Scan for the cell matching the given text and deliver its [X, Y] coordinate at center. 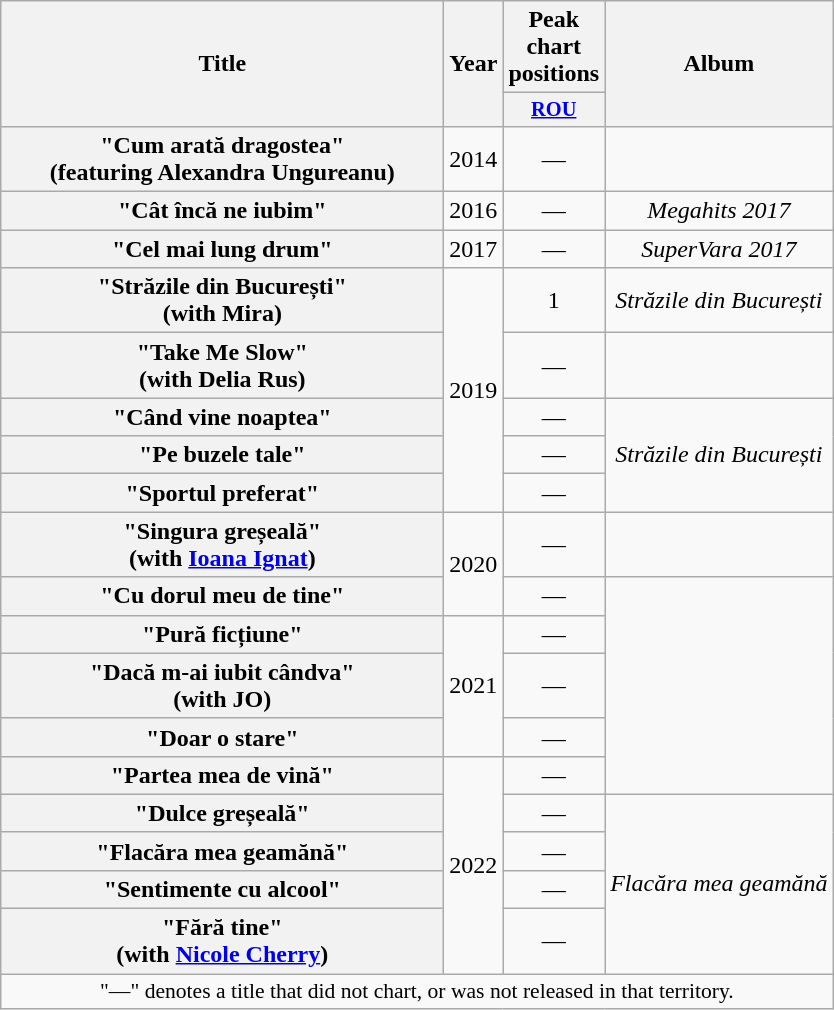
Peak chart positions [554, 47]
1 [554, 300]
"Cel mai lung drum" [222, 249]
Title [222, 64]
2019 [474, 390]
"Doar o stare" [222, 737]
"Sportul preferat" [222, 493]
"Străzile din București"(with Mira) [222, 300]
2020 [474, 564]
"Când vine noaptea" [222, 417]
2021 [474, 686]
"Fără tine"(with Nicole Cherry) [222, 942]
Flacăra mea geamănă [719, 884]
"Cum arată dragostea"(featuring Alexandra Ungureanu) [222, 158]
2022 [474, 864]
Album [719, 64]
2017 [474, 249]
ROU [554, 110]
2014 [474, 158]
"Cu dorul meu de tine" [222, 596]
"Pură ficțiune" [222, 634]
Megahits 2017 [719, 211]
"Partea mea de vină" [222, 775]
"Flacăra mea geamănă" [222, 851]
"Cât încă ne iubim" [222, 211]
"—" denotes a title that did not chart, or was not released in that territory. [417, 992]
"Sentimente cu alcool" [222, 889]
Year [474, 64]
"Singura greșeală"(with Ioana Ignat) [222, 544]
2016 [474, 211]
"Dulce greșeală" [222, 813]
"Pe buzele tale" [222, 455]
SuperVara 2017 [719, 249]
"Take Me Slow"(with Delia Rus) [222, 366]
"Dacă m-ai iubit cândva"(with JO) [222, 686]
